Extract the [x, y] coordinate from the center of the cell holding the provided text.  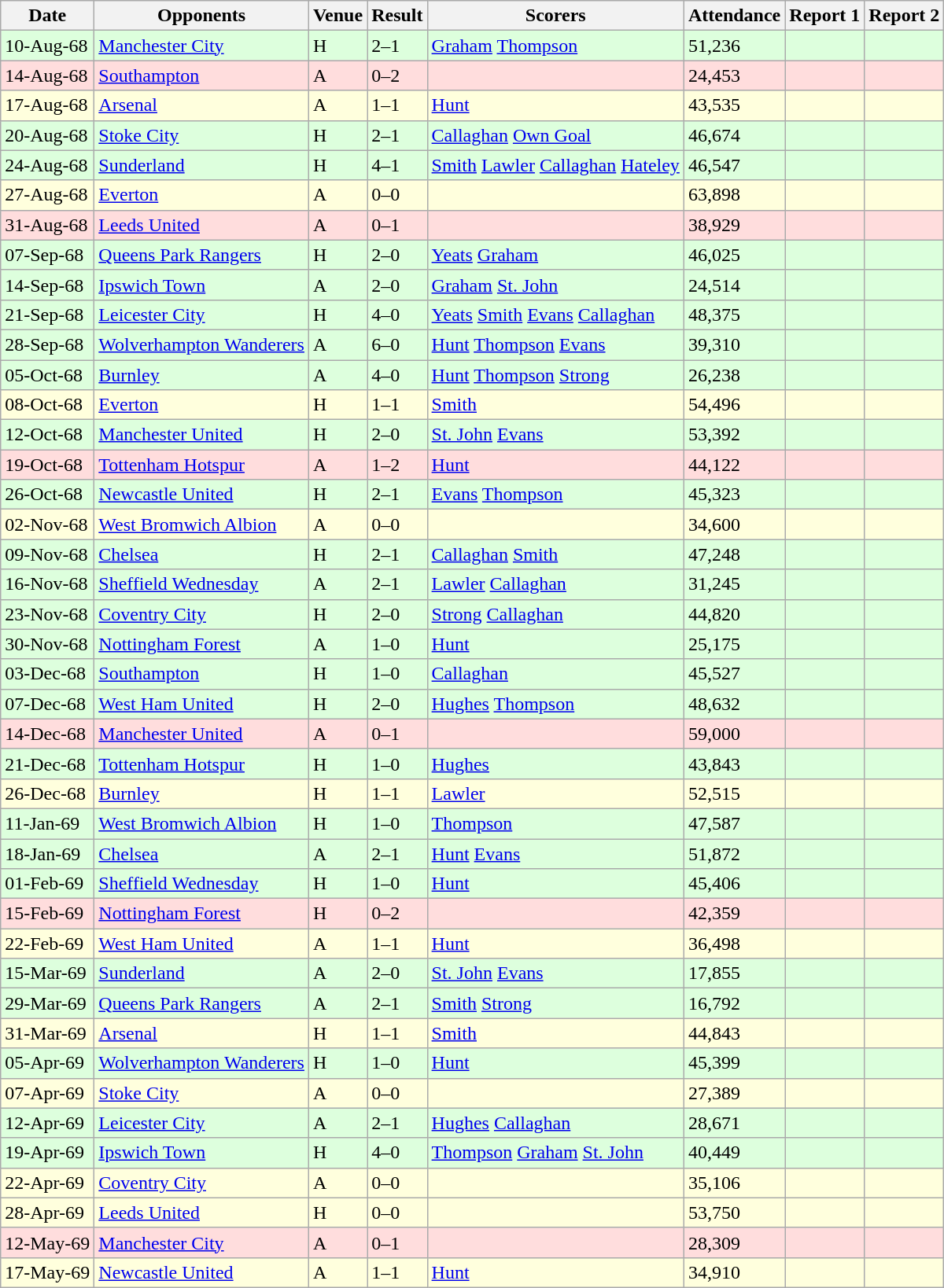
Strong Callaghan [555, 614]
Date [47, 16]
15-Mar-69 [47, 973]
52,515 [734, 793]
Yeats Smith Evans Callaghan [555, 315]
Opponents [201, 16]
51,236 [734, 46]
Evans Thompson [555, 495]
Lawler [555, 793]
48,375 [734, 315]
45,399 [734, 1063]
26-Dec-68 [47, 793]
Venue [337, 16]
45,323 [734, 495]
Hughes Callaghan [555, 1123]
17-May-69 [47, 1272]
Hughes [555, 764]
08-Oct-68 [47, 405]
10-Aug-68 [47, 46]
Graham St. John [555, 285]
26-Oct-68 [47, 495]
Graham Thompson [555, 46]
22-Apr-69 [47, 1183]
44,843 [734, 1033]
Lawler Callaghan [555, 584]
Result [397, 16]
15-Feb-69 [47, 914]
51,872 [734, 853]
Attendance [734, 16]
14-Dec-68 [47, 734]
46,547 [734, 165]
21-Dec-68 [47, 764]
19-Apr-69 [47, 1153]
24,453 [734, 75]
38,929 [734, 225]
43,843 [734, 764]
1–2 [397, 465]
Hughes Thompson [555, 704]
6–0 [397, 344]
36,498 [734, 944]
26,238 [734, 375]
23-Nov-68 [47, 614]
31,245 [734, 584]
21-Sep-68 [47, 315]
4–1 [397, 165]
Yeats Graham [555, 255]
Smith Lawler Callaghan Hateley [555, 165]
Thompson [555, 823]
14-Sep-68 [47, 285]
44,820 [734, 614]
34,600 [734, 524]
35,106 [734, 1183]
03-Dec-68 [47, 674]
14-Aug-68 [47, 75]
39,310 [734, 344]
45,406 [734, 884]
46,025 [734, 255]
Scorers [555, 16]
24,514 [734, 285]
53,750 [734, 1213]
01-Feb-69 [47, 884]
48,632 [734, 704]
Callaghan Smith [555, 554]
54,496 [734, 405]
53,392 [734, 435]
Callaghan [555, 674]
27-Aug-68 [47, 195]
22-Feb-69 [47, 944]
Thompson Graham St. John [555, 1153]
11-Jan-69 [47, 823]
Report 2 [905, 16]
17,855 [734, 973]
47,248 [734, 554]
40,449 [734, 1153]
07-Apr-69 [47, 1093]
29-Mar-69 [47, 1003]
44,122 [734, 465]
28,309 [734, 1242]
59,000 [734, 734]
16-Nov-68 [47, 584]
Smith Strong [555, 1003]
63,898 [734, 195]
47,587 [734, 823]
Report 1 [824, 16]
28-Apr-69 [47, 1213]
46,674 [734, 135]
30-Nov-68 [47, 644]
19-Oct-68 [47, 465]
27,389 [734, 1093]
20-Aug-68 [47, 135]
09-Nov-68 [47, 554]
43,535 [734, 105]
42,359 [734, 914]
Hunt Thompson Evans [555, 344]
28-Sep-68 [47, 344]
45,527 [734, 674]
28,671 [734, 1123]
17-Aug-68 [47, 105]
07-Dec-68 [47, 704]
12-May-69 [47, 1242]
31-Aug-68 [47, 225]
12-Apr-69 [47, 1123]
12-Oct-68 [47, 435]
16,792 [734, 1003]
Callaghan Own Goal [555, 135]
05-Oct-68 [47, 375]
02-Nov-68 [47, 524]
24-Aug-68 [47, 165]
31-Mar-69 [47, 1033]
18-Jan-69 [47, 853]
05-Apr-69 [47, 1063]
07-Sep-68 [47, 255]
25,175 [734, 644]
Hunt Thompson Strong [555, 375]
Hunt Evans [555, 853]
34,910 [734, 1272]
